Output the (X, Y) coordinate of the center of the cell containing the given text.  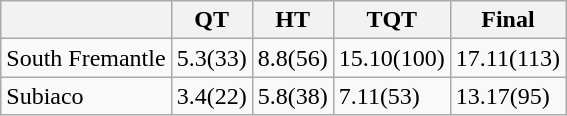
7.11(53) (392, 96)
QT (212, 20)
5.3(33) (212, 58)
8.8(56) (292, 58)
HT (292, 20)
5.8(38) (292, 96)
3.4(22) (212, 96)
Final (508, 20)
15.10(100) (392, 58)
Subiaco (86, 96)
South Fremantle (86, 58)
13.17(95) (508, 96)
17.11(113) (508, 58)
TQT (392, 20)
